Provide the (x, y) coordinate of the cell's center where the given text is located.  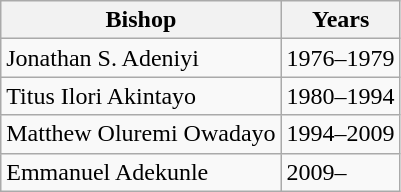
Titus Ilori Akintayo (141, 96)
Years (340, 20)
Jonathan S. Adeniyi (141, 58)
1994–2009 (340, 134)
1980–1994 (340, 96)
Bishop (141, 20)
Emmanuel Adekunle (141, 172)
1976–1979 (340, 58)
2009– (340, 172)
Matthew Oluremi Owadayo (141, 134)
